Determine the [x, y] coordinate at the center of the cell enclosing the given text.  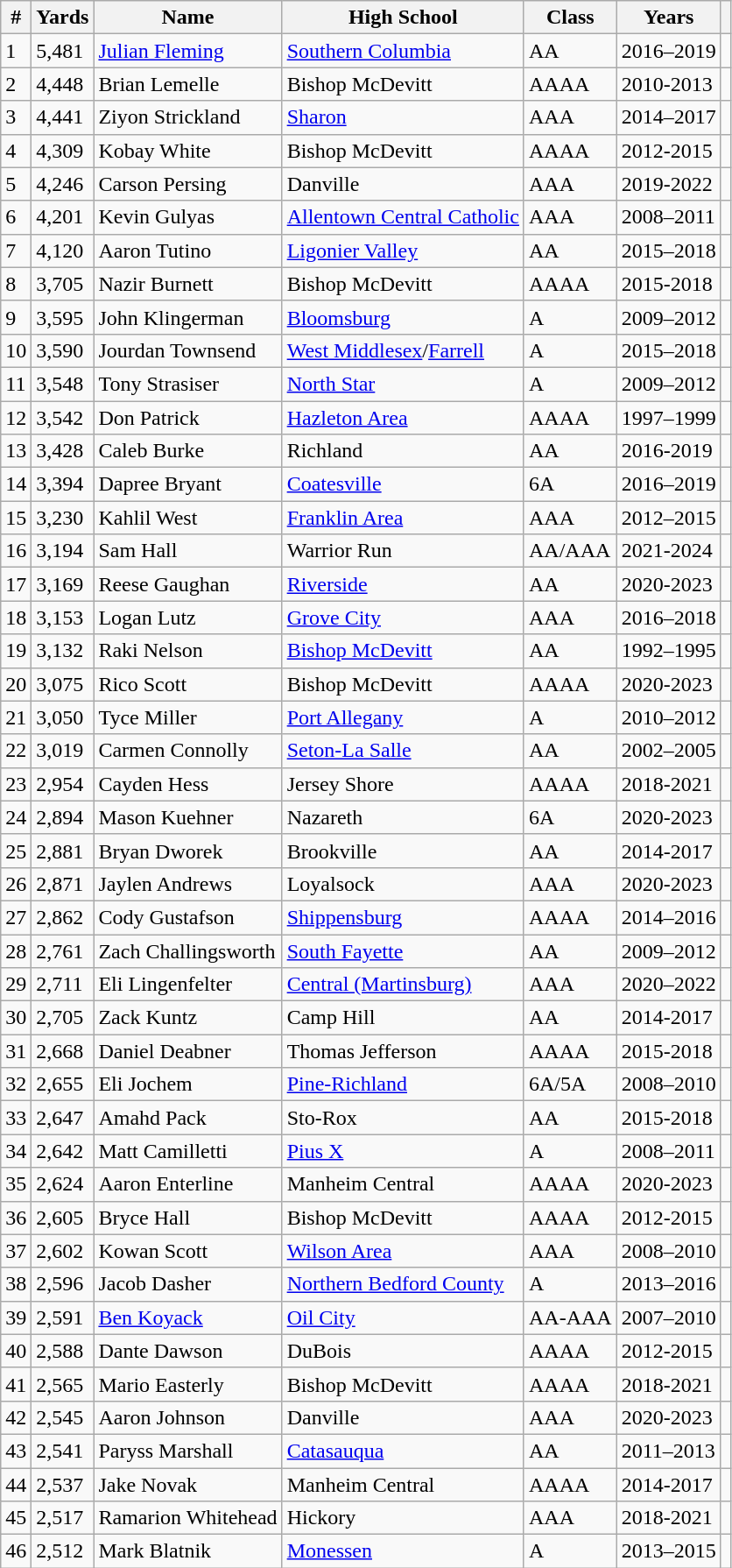
2021-2024 [669, 551]
2,705 [63, 1018]
Caleb Burke [187, 451]
3,548 [63, 384]
Logan Lutz [187, 618]
41 [16, 1384]
Wilson Area [403, 1251]
Bryce Hall [187, 1218]
2,655 [63, 1084]
West Middlesex/Farrell [403, 350]
Daniel Deabner [187, 1051]
Brookville [403, 851]
2,624 [63, 1184]
Zach Challingsworth [187, 950]
Hazleton Area [403, 418]
2,761 [63, 950]
16 [16, 551]
14 [16, 484]
Port Allegany [403, 717]
Cayden Hess [187, 784]
Paryss Marshall [187, 1451]
Kahlil West [187, 518]
32 [16, 1084]
Eli Lingenfelter [187, 985]
44 [16, 1485]
5 [16, 184]
2,602 [63, 1251]
Franklin Area [403, 518]
12 [16, 418]
2014–2016 [669, 917]
3,019 [63, 751]
2,541 [63, 1451]
2,545 [63, 1417]
Dapree Bryant [187, 484]
Mark Blatnik [187, 1551]
Aaron Enterline [187, 1184]
4,120 [63, 251]
Don Patrick [187, 418]
2010–2012 [669, 717]
Sam Hall [187, 551]
3,542 [63, 418]
Mason Kuehner [187, 817]
2014–2017 [669, 117]
45 [16, 1518]
40 [16, 1351]
John Klingerman [187, 317]
Southern Columbia [403, 51]
2002–2005 [669, 751]
Nazir Burnett [187, 284]
37 [16, 1251]
25 [16, 851]
Tyce Miller [187, 717]
3,194 [63, 551]
Oil City [403, 1317]
10 [16, 350]
2,642 [63, 1151]
Mario Easterly [187, 1384]
3,428 [63, 451]
2007–2010 [669, 1317]
Riverside [403, 584]
33 [16, 1118]
Kevin Gulyas [187, 217]
7 [16, 251]
Carmen Connolly [187, 751]
46 [16, 1551]
22 [16, 751]
Julian Fleming [187, 51]
2,512 [63, 1551]
2012–2015 [669, 518]
21 [16, 717]
Shippensburg [403, 917]
2,565 [63, 1384]
Nazareth [403, 817]
3,595 [63, 317]
Jacob Dasher [187, 1284]
5,481 [63, 51]
Zack Kuntz [187, 1018]
Cody Gustafson [187, 917]
Monessen [403, 1551]
2020–2022 [669, 985]
2,711 [63, 985]
15 [16, 518]
8 [16, 284]
29 [16, 985]
3,394 [63, 484]
38 [16, 1284]
Allentown Central Catholic [403, 217]
Eli Jochem [187, 1084]
13 [16, 451]
Pius X [403, 1151]
Amahd Pack [187, 1118]
43 [16, 1451]
Carson Persing [187, 184]
Ligonier Valley [403, 251]
2,668 [63, 1051]
Grove City [403, 618]
2013–2015 [669, 1551]
3,132 [63, 651]
Dante Dawson [187, 1351]
AA-AAA [570, 1317]
Ramarion Whitehead [187, 1518]
Aaron Tutino [187, 251]
High School [403, 18]
Jaylen Andrews [187, 884]
42 [16, 1417]
AA/AAA [570, 551]
27 [16, 917]
Coatesville [403, 484]
9 [16, 317]
Sharon [403, 117]
4,441 [63, 117]
Thomas Jefferson [403, 1051]
Raki Nelson [187, 651]
DuBois [403, 1351]
Pine-Richland [403, 1084]
Catasauqua [403, 1451]
2 [16, 84]
Rico Scott [187, 684]
Aaron Johnson [187, 1417]
4,246 [63, 184]
1 [16, 51]
4,309 [63, 151]
11 [16, 384]
Kobay White [187, 151]
3,705 [63, 284]
1992–1995 [669, 651]
Kowan Scott [187, 1251]
Name [187, 18]
North Star [403, 384]
Years [669, 18]
Bloomsburg [403, 317]
Seton-La Salle [403, 751]
2016-2019 [669, 451]
Tony Strasiser [187, 384]
2019-2022 [669, 184]
3,050 [63, 717]
17 [16, 584]
Brian Lemelle [187, 84]
2,517 [63, 1518]
20 [16, 684]
23 [16, 784]
Loyalsock [403, 884]
2,894 [63, 817]
3,169 [63, 584]
3 [16, 117]
4,448 [63, 84]
Warrior Run [403, 551]
2013–2016 [669, 1284]
South Fayette [403, 950]
34 [16, 1151]
Class [570, 18]
2,588 [63, 1351]
2011–2013 [669, 1451]
39 [16, 1317]
Jersey Shore [403, 784]
6A/5A [570, 1084]
19 [16, 651]
28 [16, 950]
# [16, 18]
Ziyon Strickland [187, 117]
Central (Martinsburg) [403, 985]
Camp Hill [403, 1018]
3,075 [63, 684]
2,881 [63, 851]
35 [16, 1184]
Ben Koyack [187, 1317]
Yards [63, 18]
3,590 [63, 350]
3,153 [63, 618]
2016–2018 [669, 618]
4 [16, 151]
Hickory [403, 1518]
2,862 [63, 917]
2,537 [63, 1485]
Matt Camilletti [187, 1151]
3,230 [63, 518]
1997–1999 [669, 418]
2,871 [63, 884]
Bryan Dworek [187, 851]
Reese Gaughan [187, 584]
24 [16, 817]
2,591 [63, 1317]
18 [16, 618]
31 [16, 1051]
30 [16, 1018]
Jake Novak [187, 1485]
26 [16, 884]
Jourdan Townsend [187, 350]
4,201 [63, 217]
6 [16, 217]
Northern Bedford County [403, 1284]
36 [16, 1218]
Sto-Rox [403, 1118]
2,605 [63, 1218]
2010-2013 [669, 84]
2,596 [63, 1284]
2,954 [63, 784]
Richland [403, 451]
2,647 [63, 1118]
